Provide the [X, Y] coordinate of the cell's center where the given text is located.  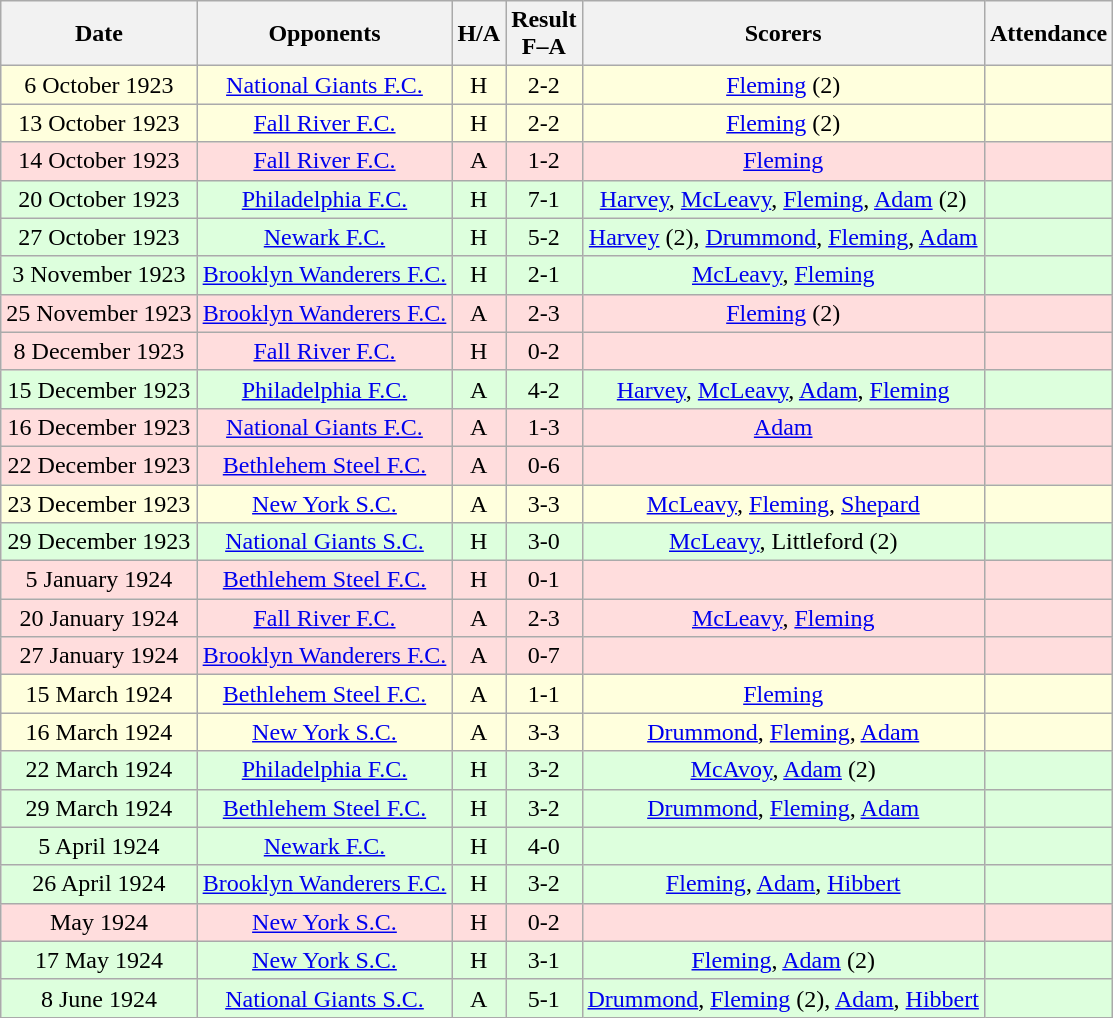
5-2 [544, 237]
4-2 [544, 389]
Harvey (2), Drummond, Fleming, Adam [783, 237]
5-1 [544, 998]
25 November 1923 [99, 313]
McAvoy, Adam (2) [783, 770]
16 December 1923 [99, 427]
6 October 1923 [99, 85]
Harvey, McLeavy, Fleming, Adam (2) [783, 199]
29 December 1923 [99, 542]
27 October 1923 [99, 237]
8 December 1923 [99, 351]
20 October 1923 [99, 199]
29 March 1924 [99, 808]
Attendance [1048, 34]
22 December 1923 [99, 465]
23 December 1923 [99, 503]
Harvey, McLeavy, Adam, Fleming [783, 389]
13 October 1923 [99, 123]
3-1 [544, 960]
Adam [783, 427]
0-6 [544, 465]
8 June 1924 [99, 998]
Date [99, 34]
5 January 1924 [99, 580]
McLeavy, Fleming, Shepard [783, 503]
Fleming, Adam (2) [783, 960]
1-3 [544, 427]
14 October 1923 [99, 161]
16 March 1924 [99, 732]
May 1924 [99, 922]
27 January 1924 [99, 656]
Drummond, Fleming (2), Adam, Hibbert [783, 998]
Fleming, Adam, Hibbert [783, 884]
5 April 1924 [99, 846]
ResultF–A [544, 34]
15 December 1923 [99, 389]
Opponents [324, 34]
20 January 1924 [99, 618]
3 November 1923 [99, 275]
0-7 [544, 656]
1-1 [544, 694]
2-1 [544, 275]
H/A [479, 34]
1-2 [544, 161]
0-1 [544, 580]
4-0 [544, 846]
7-1 [544, 199]
17 May 1924 [99, 960]
Scorers [783, 34]
McLeavy, Littleford (2) [783, 542]
26 April 1924 [99, 884]
22 March 1924 [99, 770]
15 March 1924 [99, 694]
3-0 [544, 542]
